Determine the [x, y] coordinate at the center of the cell enclosing the given text.  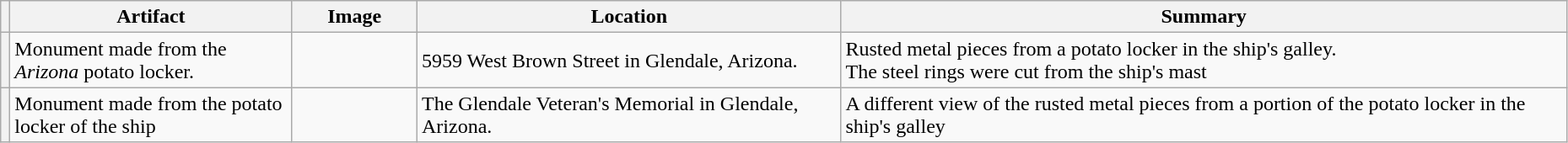
Rusted metal pieces from a potato locker in the ship's galley.The steel rings were cut from the ship's mast [1204, 61]
Monument made from the Arizona potato locker. [151, 61]
A different view of the rusted metal pieces from a portion of the potato locker in the ship's galley [1204, 114]
Artifact [151, 17]
Monument made from the potato locker of the ship [151, 114]
5959 West Brown Street in Glendale, Arizona. [629, 61]
Location [629, 17]
Summary [1204, 17]
The Glendale Veteran's Memorial in Glendale, Arizona. [629, 114]
Image [354, 17]
